For the text-containing cell, return its midpoint in (x, y) coordinate format. 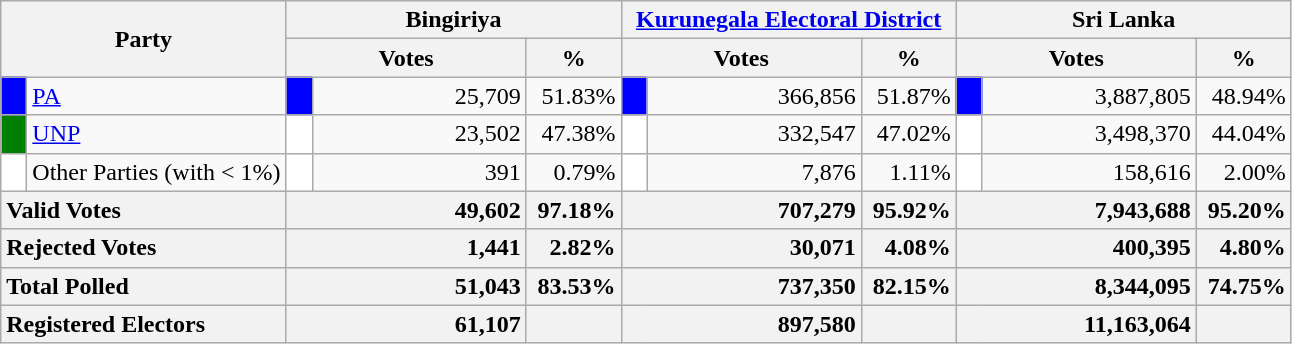
3,498,370 (1089, 134)
1.11% (908, 172)
391 (419, 172)
0.79% (574, 172)
2.82% (574, 248)
97.18% (574, 210)
3,887,805 (1089, 96)
PA (156, 96)
Other Parties (with < 1%) (156, 172)
158,616 (1089, 172)
Kurunegala Electoral District (788, 20)
51,043 (406, 286)
47.38% (574, 134)
Party (144, 39)
51.83% (574, 96)
4.08% (908, 248)
95.20% (1244, 210)
7,876 (754, 172)
Valid Votes (144, 210)
51.87% (908, 96)
332,547 (754, 134)
83.53% (574, 286)
30,071 (741, 248)
49,602 (406, 210)
74.75% (1244, 286)
11,163,064 (1076, 324)
8,344,095 (1076, 286)
95.92% (908, 210)
48.94% (1244, 96)
400,395 (1076, 248)
23,502 (419, 134)
Total Polled (144, 286)
Registered Electors (144, 324)
44.04% (1244, 134)
25,709 (419, 96)
61,107 (406, 324)
897,580 (741, 324)
366,856 (754, 96)
Bingiriya (454, 20)
2.00% (1244, 172)
Sri Lanka (1124, 20)
737,350 (741, 286)
82.15% (908, 286)
47.02% (908, 134)
1,441 (406, 248)
Rejected Votes (144, 248)
707,279 (741, 210)
7,943,688 (1076, 210)
UNP (156, 134)
4.80% (1244, 248)
